Pinpoint the cell where the given text exists, returning its (X, Y) midpoint coordinate. 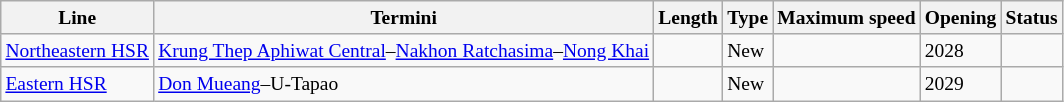
Length (688, 18)
Northeastern HSR (78, 50)
Type (748, 18)
Line (78, 18)
Opening (960, 18)
Maximum speed (846, 18)
Don Mueang–U-Tapao (404, 84)
2029 (960, 84)
Krung Thep Aphiwat Central–Nakhon Ratchasima–Nong Khai (404, 50)
Eastern HSR (78, 84)
2028 (960, 50)
Status (1032, 18)
Termini (404, 18)
